Capture the cell that displays the provided text and extract its [X, Y] central coordinate. 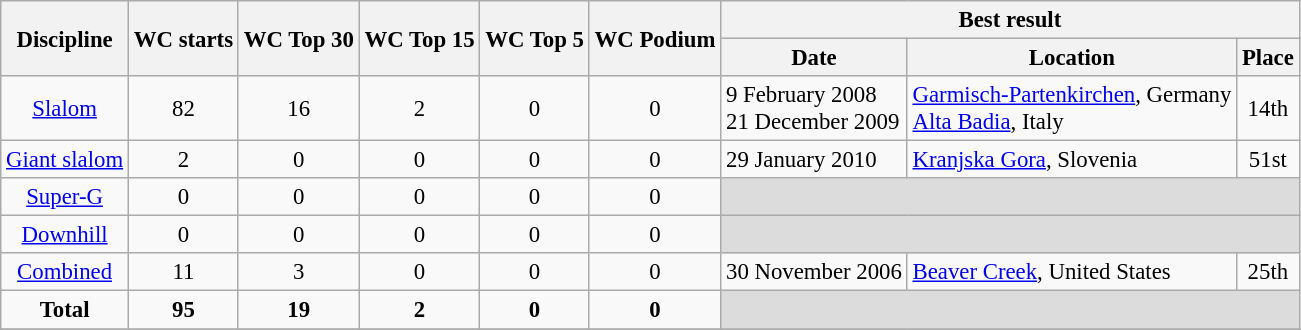
Slalom [65, 108]
30 November 2006 [814, 273]
Combined [65, 273]
Place [1268, 58]
Giant slalom [65, 160]
Total [65, 310]
82 [183, 108]
16 [298, 108]
Location [1072, 58]
WC Top 15 [420, 38]
Best result [1010, 20]
Downhill [65, 235]
WC Podium [654, 38]
WC Top 5 [534, 38]
WC starts [183, 38]
95 [183, 310]
51st [1268, 160]
3 [298, 273]
29 January 2010 [814, 160]
Garmisch-Partenkirchen, Germany Alta Badia, Italy [1072, 108]
25th [1268, 273]
Super-G [65, 197]
9 February 2008 21 December 2009 [814, 108]
Kranjska Gora, Slovenia [1072, 160]
11 [183, 273]
19 [298, 310]
Date [814, 58]
WC Top 30 [298, 38]
Beaver Creek, United States [1072, 273]
Discipline [65, 38]
14th [1268, 108]
